Provide the [x, y] coordinate of the cell's center where the given text is located.  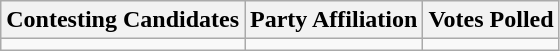
Contesting Candidates [123, 20]
Votes Polled [491, 20]
Party Affiliation [334, 20]
